Return the [X, Y] coordinate for the center point of the cell that contains the specified text.  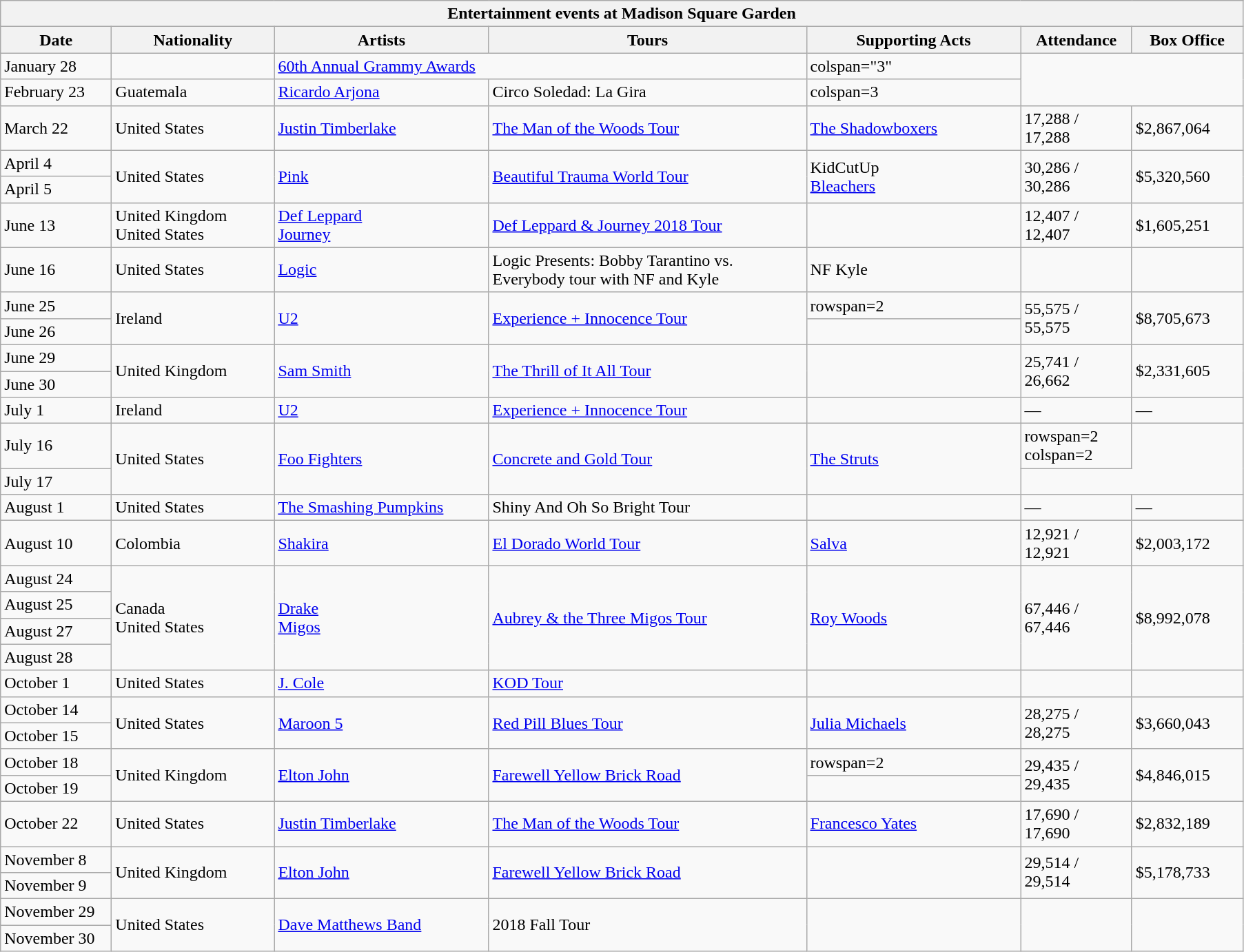
Aubrey & the Three Migos Tour [648, 618]
30,286 / 30,286 [1077, 176]
August 24 [57, 579]
July 17 [57, 482]
Shiny And Oh So Bright Tour [648, 508]
rowspan=2 colspan=2 [1077, 446]
October 18 [57, 762]
August 10 [57, 543]
$2,867,064 [1187, 128]
Circo Soledad: La Gira [648, 92]
Sam Smith [382, 371]
August 27 [57, 631]
Attendance [1077, 40]
The Smashing Pumpkins [382, 508]
Salva [914, 543]
Logic [382, 270]
June 16 [57, 270]
February 23 [57, 92]
28,275 / 28,275 [1077, 723]
June 13 [57, 225]
Box Office [1187, 40]
Foo Fighters [382, 459]
KidCutUpBleachers [914, 176]
$5,320,560 [1187, 176]
Logic Presents: Bobby Tarantino vs. Everybody tour with NF and Kyle [648, 270]
Concrete and Gold Tour [648, 459]
Nationality [193, 40]
November 29 [57, 912]
Maroon 5 [382, 723]
55,575 / 55,575 [1077, 318]
$3,660,043 [1187, 723]
Roy Woods [914, 618]
November 8 [57, 859]
June 29 [57, 358]
Dave Matthews Band [382, 925]
Shakira [382, 543]
29,435 / 29,435 [1077, 775]
$2,003,172 [1187, 543]
17,288 / 17,288 [1077, 128]
12,407 / 12,407 [1077, 225]
Supporting Acts [914, 40]
NF Kyle [914, 270]
Tours [648, 40]
$8,992,078 [1187, 618]
Entertainment events at Madison Square Garden [622, 14]
July 1 [57, 411]
August 1 [57, 508]
June 26 [57, 331]
KOD Tour [648, 683]
June 25 [57, 305]
67,446 / 67,446 [1077, 618]
March 22 [57, 128]
$2,832,189 [1187, 824]
60th Annual Grammy Awards [540, 66]
October 1 [57, 683]
June 30 [57, 384]
Date [57, 40]
November 9 [57, 886]
El Dorado World Tour [648, 543]
$1,605,251 [1187, 225]
Colombia [193, 543]
Def Leppard & Journey 2018 Tour [648, 225]
October 15 [57, 736]
$2,331,605 [1187, 371]
October 19 [57, 788]
Def LeppardJourney [382, 225]
25,741 / 26,662 [1077, 371]
12,921 / 12,921 [1077, 543]
J. Cole [382, 683]
Ricardo Arjona [382, 92]
DrakeMigos [382, 618]
Julia Michaels [914, 723]
colspan="3" [914, 66]
colspan=3 [914, 92]
January 28 [57, 66]
April 4 [57, 163]
The Struts [914, 459]
October 14 [57, 710]
April 5 [57, 189]
CanadaUnited States [193, 618]
$4,846,015 [1187, 775]
Artists [382, 40]
29,514 / 29,514 [1077, 872]
August 25 [57, 605]
July 16 [57, 446]
$5,178,733 [1187, 872]
17,690 / 17,690 [1077, 824]
November 30 [57, 938]
The Thrill of It All Tour [648, 371]
United KingdomUnited States [193, 225]
$8,705,673 [1187, 318]
Pink [382, 176]
Guatemala [193, 92]
2018 Fall Tour [648, 925]
The Shadowboxers [914, 128]
Beautiful Trauma World Tour [648, 176]
Red Pill Blues Tour [648, 723]
October 22 [57, 824]
August 28 [57, 657]
Francesco Yates [914, 824]
